Find where the given text appears and provide that cell's center as (x, y) coordinate. 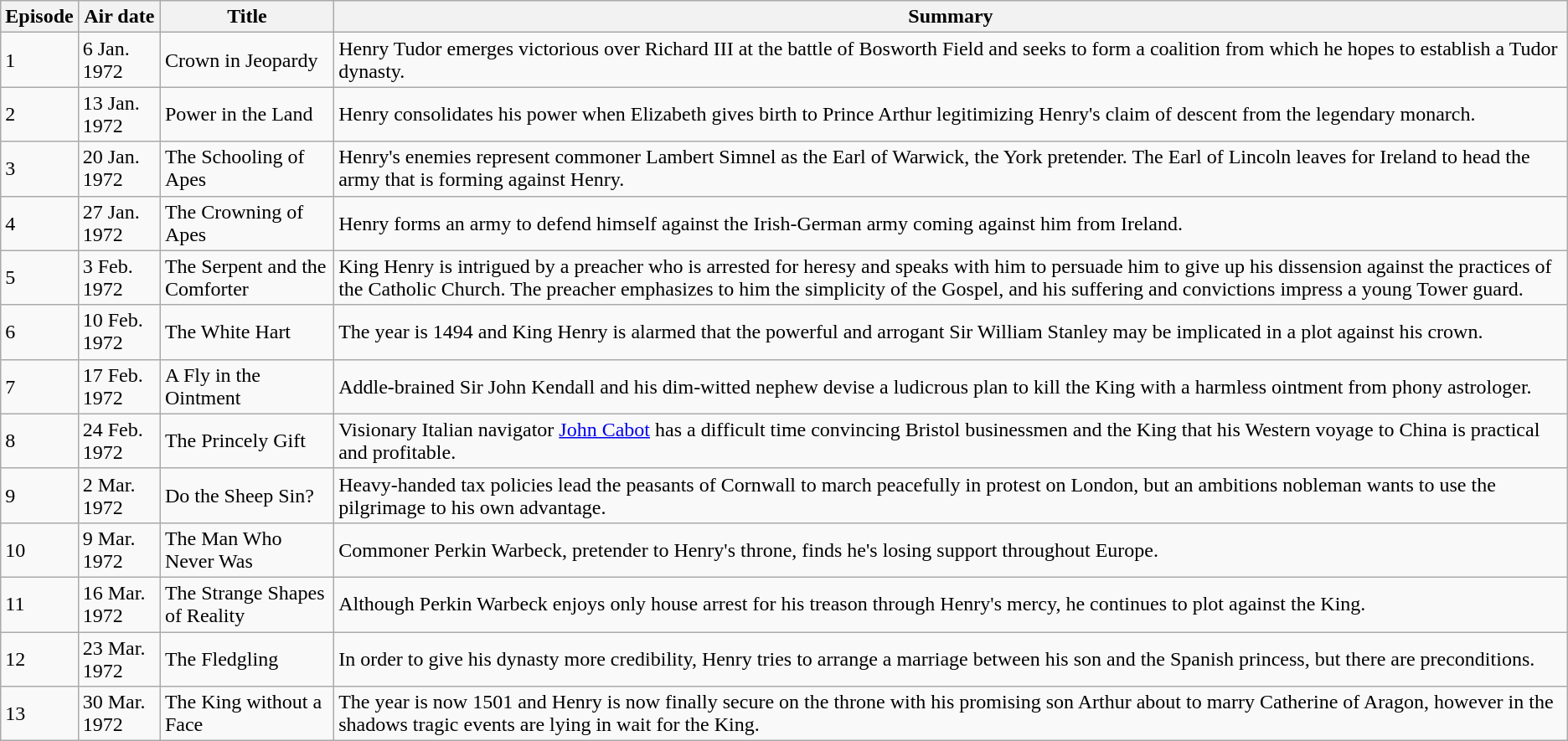
10 Feb. 1972 (119, 332)
5 (39, 278)
The Princely Gift (246, 440)
Power in the Land (246, 114)
A Fly in the Ointment (246, 387)
The King without a Face (246, 713)
Although Perkin Warbeck enjoys only house arrest for his treason through Henry's mercy, he continues to plot against the King. (952, 605)
17 Feb. 1972 (119, 387)
12 (39, 658)
The year is 1494 and King Henry is alarmed that the powerful and arrogant Sir William Stanley may be implicated in a plot against his crown. (952, 332)
Henry consolidates his power when Elizabeth gives birth to Prince Arthur legitimizing Henry's claim of descent from the legendary monarch. (952, 114)
The Fledgling (246, 658)
4 (39, 223)
Title (246, 17)
Do the Sheep Sin? (246, 496)
8 (39, 440)
20 Jan. 1972 (119, 169)
30 Mar. 1972 (119, 713)
10 (39, 549)
27 Jan. 1972 (119, 223)
2 Mar. 1972 (119, 496)
2 (39, 114)
6 Jan. 1972 (119, 60)
3 Feb. 1972 (119, 278)
9 Mar. 1972 (119, 549)
Episode (39, 17)
Henry forms an army to defend himself against the Irish-German army coming against him from Ireland. (952, 223)
Crown in Jeopardy (246, 60)
3 (39, 169)
13 (39, 713)
16 Mar. 1972 (119, 605)
11 (39, 605)
6 (39, 332)
The Serpent and the Comforter (246, 278)
7 (39, 387)
Addle-brained Sir John Kendall and his dim-witted nephew devise a ludicrous plan to kill the King with a harmless ointment from phony astrologer. (952, 387)
The Schooling of Apes (246, 169)
23 Mar. 1972 (119, 658)
Air date (119, 17)
The White Hart (246, 332)
24 Feb. 1972 (119, 440)
13 Jan. 1972 (119, 114)
1 (39, 60)
Summary (952, 17)
The Strange Shapes of Reality (246, 605)
The Crowning of Apes (246, 223)
9 (39, 496)
The Man Who Never Was (246, 549)
Commoner Perkin Warbeck, pretender to Henry's throne, finds he's losing support throughout Europe. (952, 549)
